Locate the cell with the specified text and output its [X, Y] center coordinate. 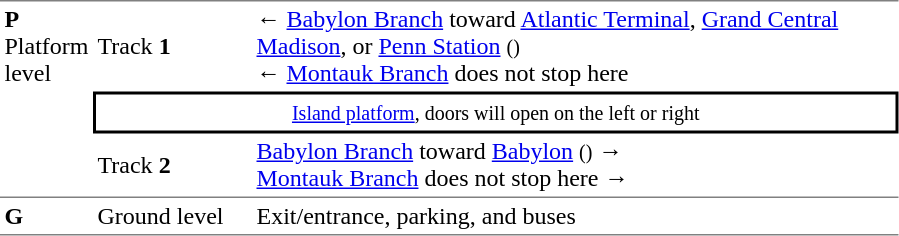
Island platform, doors will open on the left or right [496, 113]
Track 1 [172, 46]
← Babylon Branch toward Atlantic Terminal, Grand Central Madison, or Penn Station ()← Montauk Branch does not stop here [575, 46]
Track 2 [172, 166]
Babylon Branch toward Babylon () → Montauk Branch does not stop here → [575, 166]
PPlatform level [46, 99]
Ground level [172, 217]
G [46, 217]
Exit/entrance, parking, and buses [575, 217]
